Provide the [X, Y] coordinate of the cell's center where the given text is located.  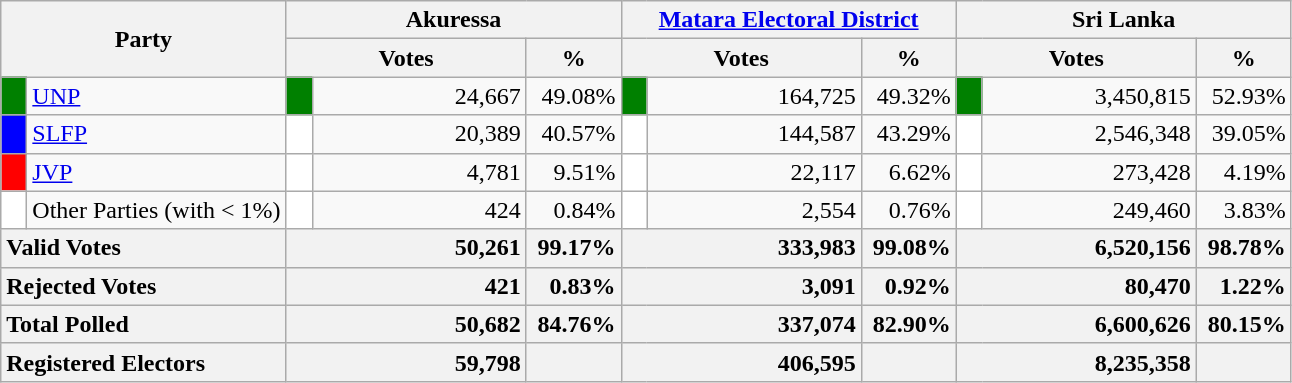
98.78% [1244, 248]
40.57% [574, 134]
0.92% [908, 286]
164,725 [754, 96]
22,117 [754, 172]
39.05% [1244, 134]
Matara Electoral District [788, 20]
99.17% [574, 248]
Registered Electors [144, 362]
3,091 [741, 286]
3,450,815 [1089, 96]
JVP [156, 172]
50,261 [406, 248]
Sri Lanka [1124, 20]
Party [144, 39]
2,554 [754, 210]
0.83% [574, 286]
Total Polled [144, 324]
Other Parties (with < 1%) [156, 210]
2,546,348 [1089, 134]
333,983 [741, 248]
249,460 [1089, 210]
144,587 [754, 134]
50,682 [406, 324]
82.90% [908, 324]
273,428 [1089, 172]
24,667 [419, 96]
99.08% [908, 248]
80.15% [1244, 324]
59,798 [406, 362]
3.83% [1244, 210]
0.84% [574, 210]
6.62% [908, 172]
80,470 [1076, 286]
1.22% [1244, 286]
Akuressa [454, 20]
8,235,358 [1076, 362]
52.93% [1244, 96]
Valid Votes [144, 248]
424 [419, 210]
0.76% [908, 210]
Rejected Votes [144, 286]
SLFP [156, 134]
337,074 [741, 324]
406,595 [741, 362]
UNP [156, 96]
6,520,156 [1076, 248]
4,781 [419, 172]
421 [406, 286]
9.51% [574, 172]
4.19% [1244, 172]
20,389 [419, 134]
49.32% [908, 96]
6,600,626 [1076, 324]
49.08% [574, 96]
84.76% [574, 324]
43.29% [908, 134]
